Capture the cell that displays the provided text and extract its [x, y] central coordinate. 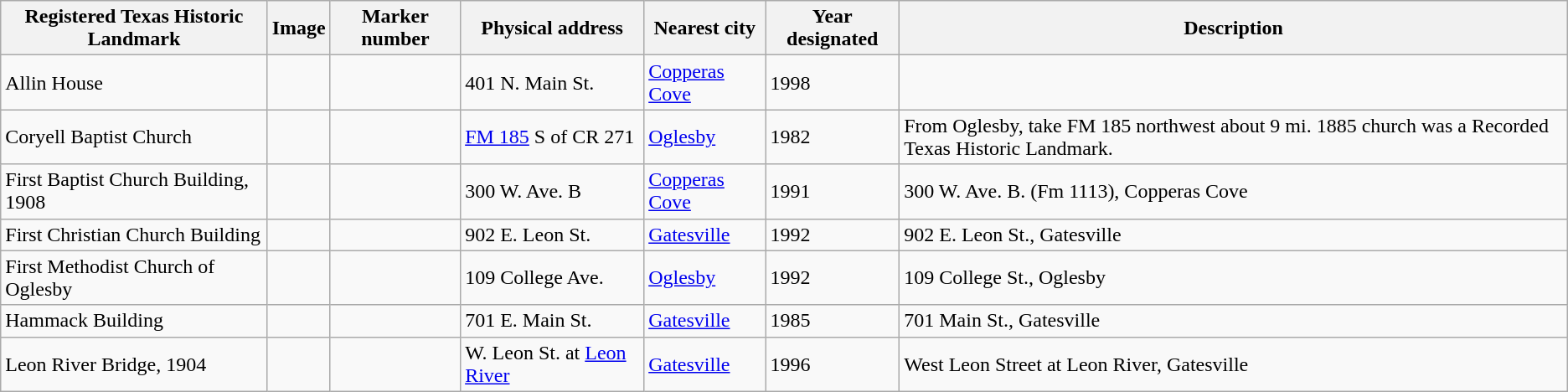
Image [298, 28]
701 E. Main St. [553, 321]
W. Leon St. at Leon River [553, 364]
From Oglesby, take FM 185 northwest about 9 mi. 1885 church was a Recorded Texas Historic Landmark. [1234, 137]
1998 [833, 82]
Registered Texas Historic Landmark [134, 28]
Physical address [553, 28]
701 Main St., Gatesville [1234, 321]
Leon River Bridge, 1904 [134, 364]
1982 [833, 137]
First Methodist Church of Oglesby [134, 278]
West Leon Street at Leon River, Gatesville [1234, 364]
300 W. Ave. B. (Fm 1113), Copperas Cove [1234, 191]
109 College Ave. [553, 278]
Description [1234, 28]
Year designated [833, 28]
1985 [833, 321]
902 E. Leon St., Gatesville [1234, 235]
First Christian Church Building [134, 235]
1996 [833, 364]
902 E. Leon St. [553, 235]
Nearest city [705, 28]
First Baptist Church Building, 1908 [134, 191]
401 N. Main St. [553, 82]
Hammack Building [134, 321]
1991 [833, 191]
Marker number [395, 28]
FM 185 S of CR 271 [553, 137]
300 W. Ave. B [553, 191]
Coryell Baptist Church [134, 137]
109 College St., Oglesby [1234, 278]
Allin House [134, 82]
